Detect which cell encompasses the target text, then output its [x, y] center coordinate. 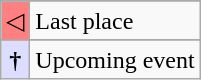
† [16, 59]
Last place [115, 21]
Upcoming event [115, 59]
◁ [16, 21]
